Scan for the cell matching the given text and deliver its (X, Y) coordinate at center. 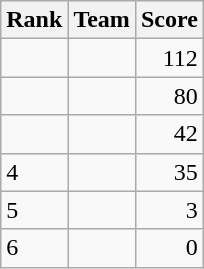
4 (34, 172)
Rank (34, 20)
Score (169, 20)
6 (34, 248)
Team (102, 20)
35 (169, 172)
5 (34, 210)
0 (169, 248)
3 (169, 210)
42 (169, 134)
80 (169, 96)
112 (169, 58)
